Detect which cell encompasses the target text, then output its [x, y] center coordinate. 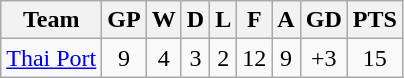
W [164, 20]
GP [124, 20]
L [224, 20]
PTS [374, 20]
+3 [324, 58]
A [286, 20]
15 [374, 58]
F [254, 20]
GD [324, 20]
4 [164, 58]
Team [52, 20]
12 [254, 58]
Thai Port [52, 58]
3 [195, 58]
2 [224, 58]
D [195, 20]
